From the cell containing the given text, extract its center point as [X, Y] coordinate. 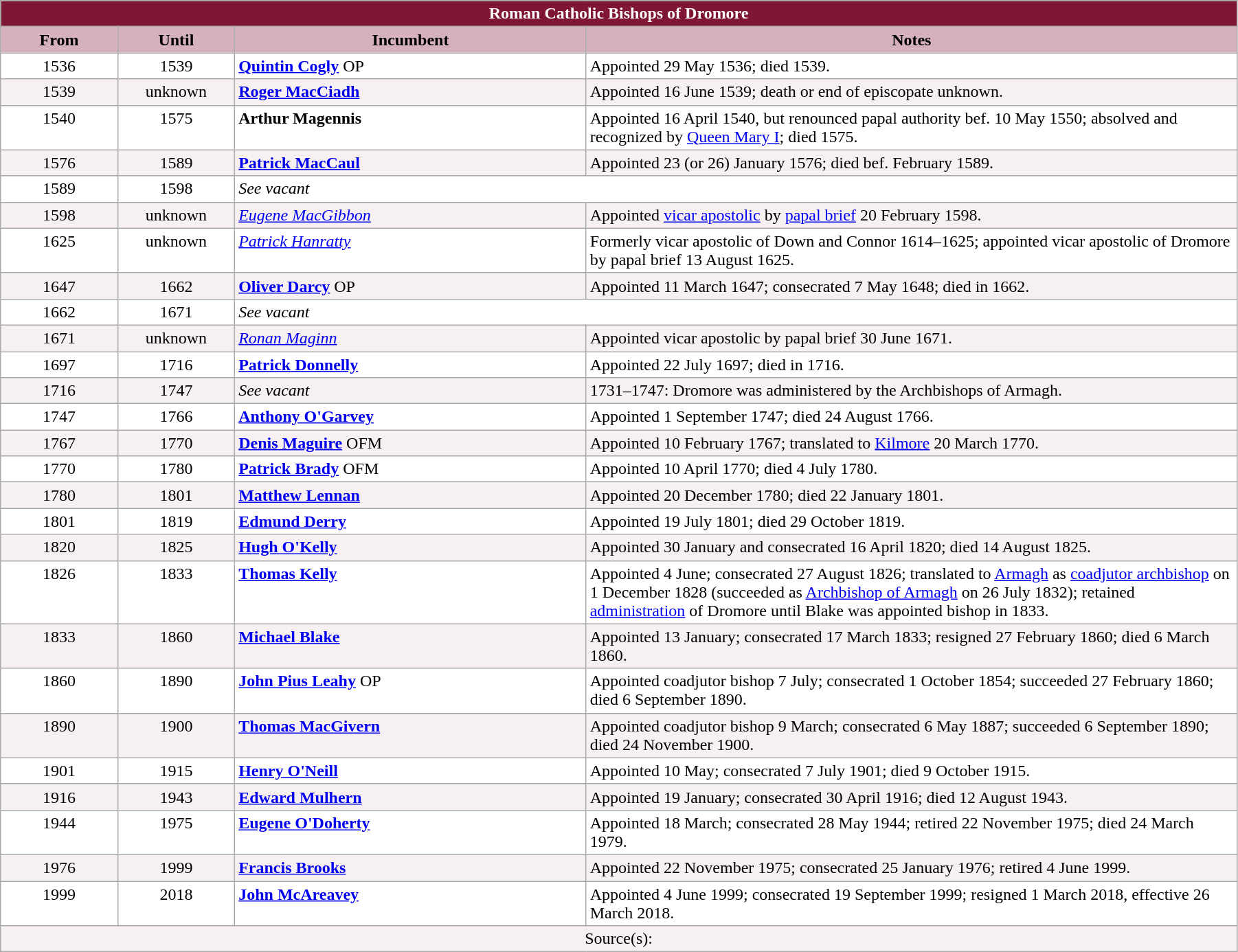
1900 [176, 735]
Appointed 4 June 1999; consecrated 19 September 1999; resigned 1 March 2018, effective 26 March 2018. [911, 903]
Appointed 1 September 1747; died 24 August 1766. [911, 417]
1916 [59, 797]
1540 [59, 128]
Denis Maguire OFM [411, 443]
Patrick Brady OFM [411, 469]
Appointed 30 January and consecrated 16 April 1820; died 14 August 1825. [911, 547]
Source(s): [619, 939]
Appointed 20 December 1780; died 22 January 1801. [911, 495]
1625 [59, 250]
1576 [59, 163]
Appointed 16 June 1539; death or end of episcopate unknown. [911, 92]
Appointed 22 July 1697; died in 1716. [911, 365]
Appointed 10 February 1767; translated to Kilmore 20 March 1770. [911, 443]
Appointed 11 March 1647; consecrated 7 May 1648; died in 1662. [911, 286]
Appointed 19 July 1801; died 29 October 1819. [911, 521]
Appointed 29 May 1536; died 1539. [911, 66]
Henry O'Neill [411, 771]
Patrick MacCaul [411, 163]
From [59, 40]
Arthur Magennis [411, 128]
Appointed coadjutor bishop 7 July; consecrated 1 October 1854; succeeded 27 February 1860; died 6 September 1890. [911, 691]
Quintin Cogly OP [411, 66]
Eugene O'Doherty [411, 832]
Appointed 19 January; consecrated 30 April 1916; died 12 August 1943. [911, 797]
Appointed vicar apostolic by papal brief 20 February 1598. [911, 215]
Thomas Kelly [411, 592]
1915 [176, 771]
1575 [176, 128]
Francis Brooks [411, 868]
Appointed 10 May; consecrated 7 July 1901; died 9 October 1915. [911, 771]
1731–1747: Dromore was administered by the Archbishops of Armagh. [911, 391]
1536 [59, 66]
John McAreavey [411, 903]
Edmund Derry [411, 521]
Matthew Lennan [411, 495]
Appointed 18 March; consecrated 28 May 1944; retired 22 November 1975; died 24 March 1979. [911, 832]
1826 [59, 592]
1943 [176, 797]
1819 [176, 521]
Hugh O'Kelly [411, 547]
Until [176, 40]
Oliver Darcy OP [411, 286]
Eugene MacGibbon [411, 215]
Appointed 10 April 1770; died 4 July 1780. [911, 469]
1976 [59, 868]
Patrick Hanratty [411, 250]
1825 [176, 547]
Appointed 23 (or 26) January 1576; died bef. February 1589. [911, 163]
1767 [59, 443]
1901 [59, 771]
Appointed 22 November 1975; consecrated 25 January 1976; retired 4 June 1999. [911, 868]
1647 [59, 286]
Incumbent [411, 40]
Appointed 16 April 1540, but renounced papal authority bef. 10 May 1550; absolved and recognized by Queen Mary I; died 1575. [911, 128]
Roman Catholic Bishops of Dromore [619, 14]
1697 [59, 365]
John Pius Leahy OP [411, 691]
Roger MacCiadh [411, 92]
Edward Mulhern [411, 797]
Patrick Donnelly [411, 365]
Appointed 13 January; consecrated 17 March 1833; resigned 27 February 1860; died 6 March 1860. [911, 646]
Appointed vicar apostolic by papal brief 30 June 1671. [911, 338]
1820 [59, 547]
Anthony O'Garvey [411, 417]
Formerly vicar apostolic of Down and Connor 1614–1625; appointed vicar apostolic of Dromore by papal brief 13 August 1625. [911, 250]
Notes [911, 40]
Michael Blake [411, 646]
1944 [59, 832]
1766 [176, 417]
Ronan Maginn [411, 338]
2018 [176, 903]
1975 [176, 832]
Appointed coadjutor bishop 9 March; consecrated 6 May 1887; succeeded 6 September 1890; died 24 November 1900. [911, 735]
Thomas MacGivern [411, 735]
